Return [X, Y] of the center of cell containing provided text 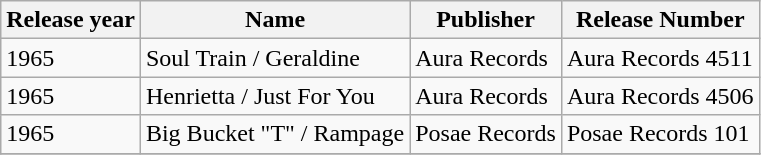
Publisher [486, 20]
Soul Train / Geraldine [274, 58]
Posae Records 101 [660, 134]
Big Bucket "T" / Rampage [274, 134]
Henrietta / Just For You [274, 96]
Aura Records 4506 [660, 96]
Aura Records 4511 [660, 58]
Release Number [660, 20]
Release year [71, 20]
Posae Records [486, 134]
Name [274, 20]
